Return [x, y] of the center of cell containing provided text 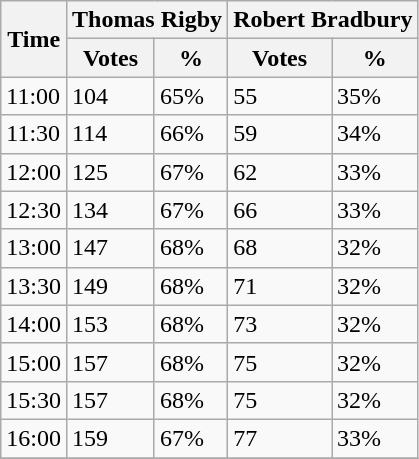
125 [110, 172]
77 [280, 438]
55 [280, 96]
159 [110, 438]
16:00 [34, 438]
35% [375, 96]
13:00 [34, 248]
11:30 [34, 134]
114 [110, 134]
59 [280, 134]
153 [110, 324]
73 [280, 324]
149 [110, 286]
15:00 [34, 362]
104 [110, 96]
Robert Bradbury [323, 20]
12:30 [34, 210]
71 [280, 286]
65% [190, 96]
68 [280, 248]
14:00 [34, 324]
11:00 [34, 96]
66% [190, 134]
Thomas Rigby [146, 20]
Time [34, 39]
134 [110, 210]
62 [280, 172]
15:30 [34, 400]
12:00 [34, 172]
66 [280, 210]
147 [110, 248]
34% [375, 134]
13:30 [34, 286]
